Return the (X, Y) coordinate for the center point of the cell that contains the specified text.  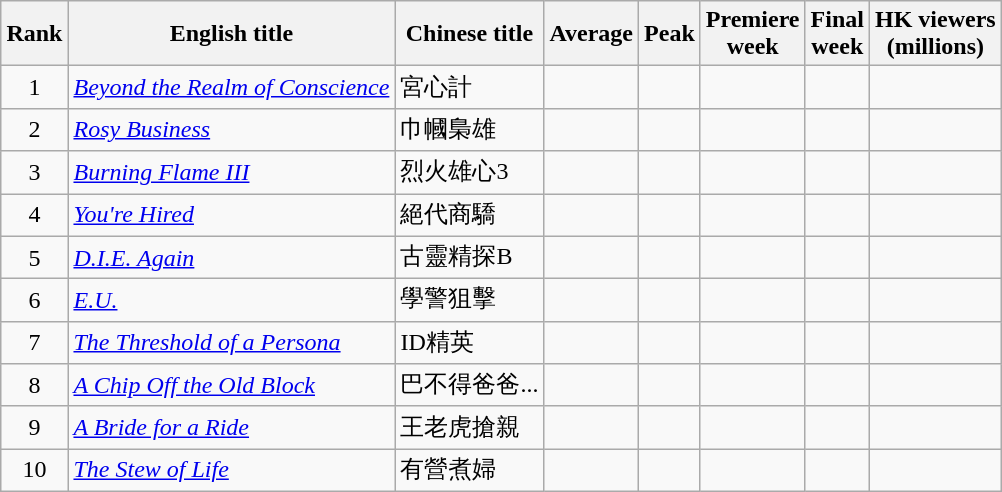
Peak (670, 34)
A Chip Off the Old Block (232, 386)
9 (34, 428)
10 (34, 470)
Average (592, 34)
Finalweek (837, 34)
有營煮婦 (470, 470)
Rosy Business (232, 130)
學警狙擊 (470, 300)
宮心計 (470, 88)
5 (34, 258)
Beyond the Realm of Conscience (232, 88)
8 (34, 386)
2 (34, 130)
3 (34, 172)
1 (34, 88)
烈火雄心3 (470, 172)
7 (34, 342)
王老虎搶親 (470, 428)
絕代商驕 (470, 216)
6 (34, 300)
古靈精探B (470, 258)
The Stew of Life (232, 470)
Rank (34, 34)
Premiereweek (752, 34)
巾幗梟雄 (470, 130)
The Threshold of a Persona (232, 342)
E.U. (232, 300)
Burning Flame III (232, 172)
A Bride for a Ride (232, 428)
D.I.E. Again (232, 258)
Chinese title (470, 34)
English title (232, 34)
4 (34, 216)
ID精英 (470, 342)
巴不得爸爸... (470, 386)
You're Hired (232, 216)
HK viewers(millions) (935, 34)
